Extract the (x, y) coordinate from the center of the cell holding the provided text.  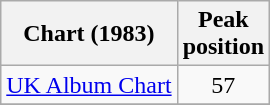
Peakposition (223, 34)
Chart (1983) (89, 34)
57 (223, 85)
UK Album Chart (89, 85)
